Return (X, Y) of the center of cell containing provided text 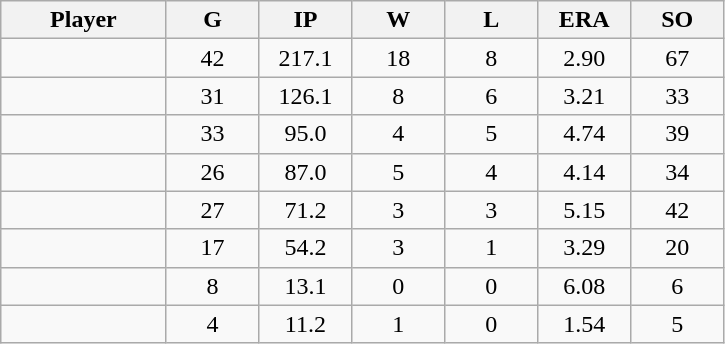
27 (212, 210)
87.0 (306, 172)
4.74 (584, 134)
11.2 (306, 324)
G (212, 20)
3.21 (584, 96)
ERA (584, 20)
L (492, 20)
54.2 (306, 248)
2.90 (584, 58)
3.29 (584, 248)
17 (212, 248)
IP (306, 20)
13.1 (306, 286)
39 (678, 134)
217.1 (306, 58)
6.08 (584, 286)
W (398, 20)
71.2 (306, 210)
18 (398, 58)
34 (678, 172)
5.15 (584, 210)
1.54 (584, 324)
31 (212, 96)
4.14 (584, 172)
26 (212, 172)
20 (678, 248)
126.1 (306, 96)
95.0 (306, 134)
67 (678, 58)
SO (678, 20)
Player (84, 20)
